Search for the cell housing the specified text and yield its (x, y) center coordinate. 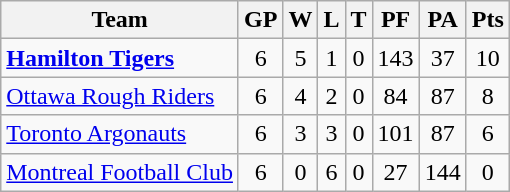
PA (442, 20)
37 (442, 58)
Hamilton Tigers (120, 58)
10 (488, 58)
Toronto Argonauts (120, 134)
T (358, 20)
27 (396, 172)
1 (332, 58)
84 (396, 96)
PF (396, 20)
5 (300, 58)
4 (300, 96)
L (332, 20)
Pts (488, 20)
144 (442, 172)
GP (260, 20)
143 (396, 58)
101 (396, 134)
2 (332, 96)
8 (488, 96)
Ottawa Rough Riders (120, 96)
Team (120, 20)
Montreal Football Club (120, 172)
W (300, 20)
